Scan for the cell matching the given text and deliver its (x, y) coordinate at center. 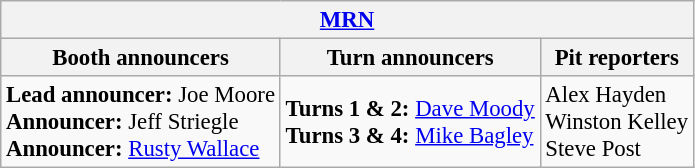
MRN (348, 20)
Alex HaydenWinston KelleySteve Post (616, 122)
Pit reporters (616, 58)
Turn announcers (410, 58)
Booth announcers (141, 58)
Turns 1 & 2: Dave MoodyTurns 3 & 4: Mike Bagley (410, 122)
Lead announcer: Joe MooreAnnouncer: Jeff StriegleAnnouncer: Rusty Wallace (141, 122)
